Extract the [x, y] coordinate from the center of the cell holding the provided text.  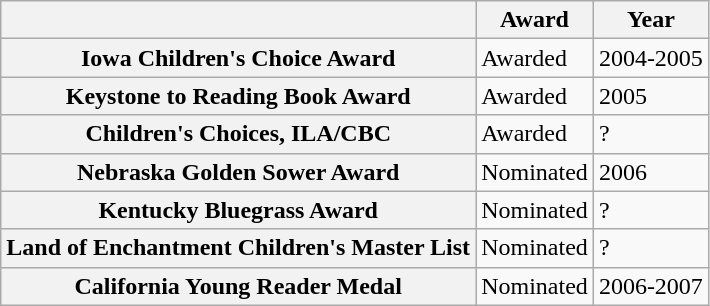
2006-2007 [650, 286]
Nebraska Golden Sower Award [238, 172]
Children's Choices, ILA/CBC [238, 134]
Iowa Children's Choice Award [238, 58]
2006 [650, 172]
Kentucky Bluegrass Award [238, 210]
Year [650, 20]
Keystone to Reading Book Award [238, 96]
2004-2005 [650, 58]
Land of Enchantment Children's Master List [238, 248]
California Young Reader Medal [238, 286]
Award [535, 20]
2005 [650, 96]
